Detect which cell encompasses the target text, then output its (X, Y) center coordinate. 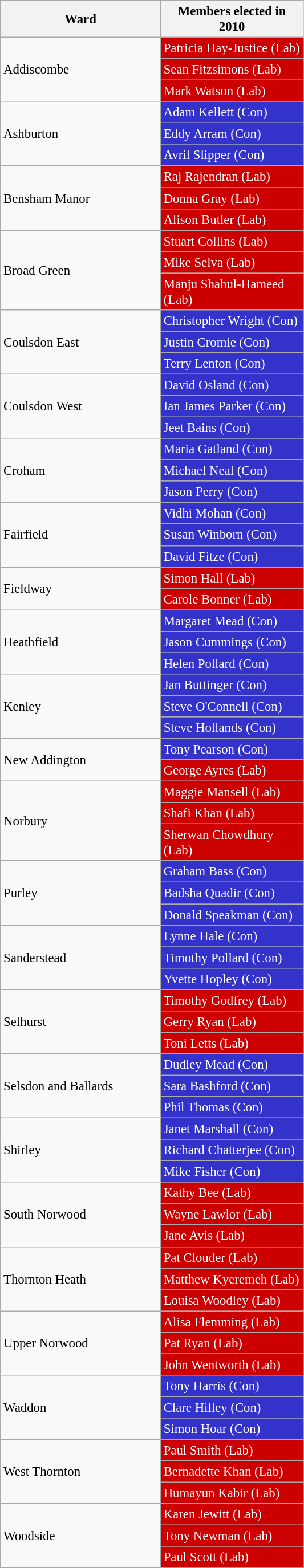
Broad Green (81, 270)
Sherwan Chowdhury (Lab) (232, 842)
Stuart Collins (Lab) (232, 241)
Eddy Arram (Con) (232, 134)
Shirley (81, 1150)
Donald Speakman (Con) (232, 915)
Toni Letts (Lab) (232, 1043)
Mike Fisher (Con) (232, 1172)
Janet Marshall (Con) (232, 1129)
Addiscombe (81, 70)
Badsha Quadir (Con) (232, 893)
Mike Selva (Lab) (232, 262)
Matthew Kyeremeh (Lab) (232, 1279)
Donna Gray (Lab) (232, 198)
Norbury (81, 821)
New Addington (81, 760)
Shafi Khan (Lab) (232, 813)
Steve Hollands (Con) (232, 728)
Bensham Manor (81, 198)
Pat Ryan (Lab) (232, 1343)
Members elected in 2010 (232, 19)
Raj Rajendran (Lab) (232, 177)
Helen Pollard (Con) (232, 663)
Lynne Hale (Con) (232, 936)
Mark Watson (Lab) (232, 91)
Coulsdon East (81, 342)
Sean Fitzsimons (Lab) (232, 70)
Tony Newman (Lab) (232, 1536)
Croham (81, 471)
Margaret Mead (Con) (232, 621)
Waddon (81, 1408)
Bernadette Khan (Lab) (232, 1472)
Maria Gatland (Con) (232, 449)
Graham Bass (Con) (232, 871)
Kathy Bee (Lab) (232, 1193)
Timothy Godfrey (Lab) (232, 1000)
Pat Clouder (Lab) (232, 1257)
Vidhi Mohan (Con) (232, 514)
Patricia Hay-Justice (Lab) (232, 48)
Woodside (81, 1536)
Purley (81, 893)
Paul Smith (Lab) (232, 1451)
Gerry Ryan (Lab) (232, 1022)
Jan Buttinger (Con) (232, 685)
Steve O'Connell (Con) (232, 706)
Karen Jewitt (Lab) (232, 1514)
Carole Bonner (Lab) (232, 599)
Upper Norwood (81, 1343)
Louisa Woodley (Lab) (232, 1300)
Sanderstead (81, 958)
Fairfield (81, 535)
Selhurst (81, 1021)
Jeet Bains (Con) (232, 428)
Yvette Hopley (Con) (232, 979)
Humayun Kabir (Lab) (232, 1493)
Tony Pearson (Con) (232, 750)
Michael Neal (Con) (232, 471)
Alison Butler (Lab) (232, 219)
Kenley (81, 707)
West Thornton (81, 1472)
Timothy Pollard (Con) (232, 958)
David Osland (Con) (232, 385)
Simon Hall (Lab) (232, 578)
Wayne Lawlor (Lab) (232, 1215)
Jason Perry (Con) (232, 492)
Thornton Heath (81, 1279)
South Norwood (81, 1214)
David Fitze (Con) (232, 556)
Alisa Flemming (Lab) (232, 1322)
Ian James Parker (Con) (232, 406)
Adam Kellett (Con) (232, 112)
Richard Chatterjee (Con) (232, 1150)
Dudley Mead (Con) (232, 1065)
Simon Hoar (Con) (232, 1429)
Jason Cummings (Con) (232, 642)
Justin Cromie (Con) (232, 342)
Jane Avis (Lab) (232, 1236)
Coulsdon West (81, 406)
Ward (81, 19)
Sara Bashford (Con) (232, 1086)
George Ayres (Lab) (232, 771)
Heathfield (81, 642)
Terry Lenton (Con) (232, 364)
Susan Winborn (Con) (232, 535)
Avril Slipper (Con) (232, 156)
John Wentworth (Lab) (232, 1365)
Selsdon and Ballards (81, 1086)
Tony Harris (Con) (232, 1386)
Phil Thomas (Con) (232, 1107)
Christopher Wright (Con) (232, 321)
Manju Shahul-Hameed (Lab) (232, 292)
Maggie Mansell (Lab) (232, 792)
Fieldway (81, 588)
Ashburton (81, 133)
Clare Hilley (Con) (232, 1407)
